Find where the given text appears and provide that cell's center as [X, Y] coordinate. 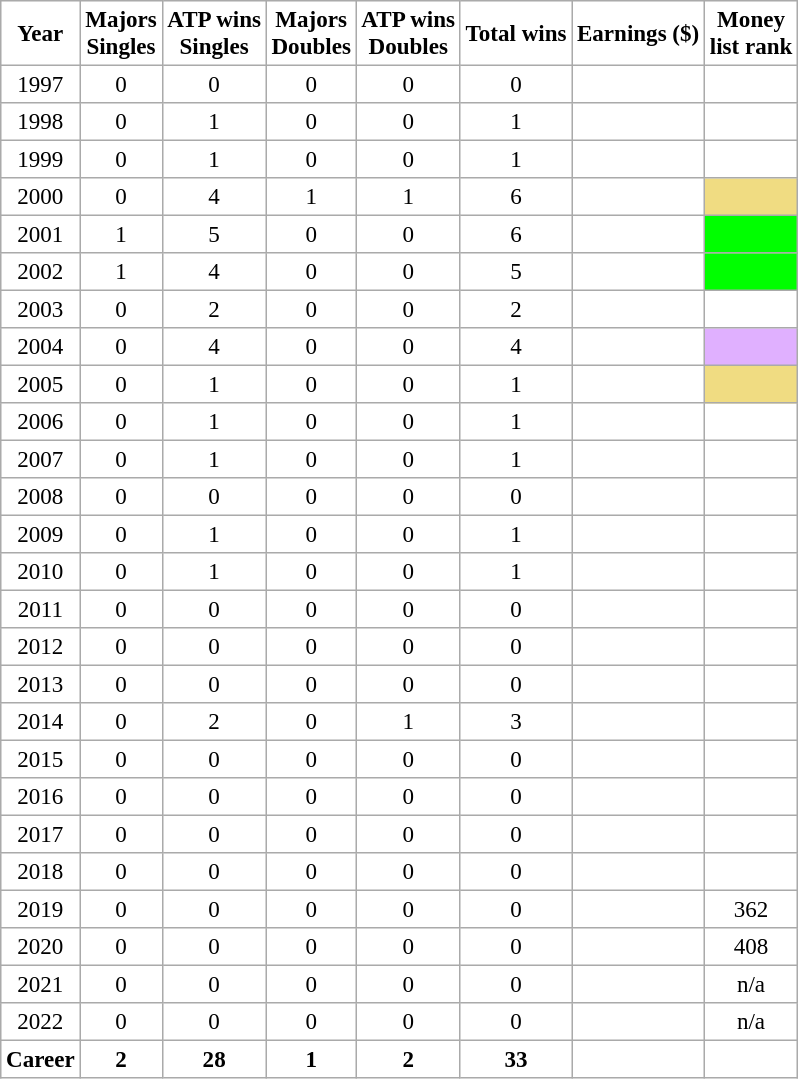
2008 [40, 497]
2020 [40, 947]
2005 [40, 384]
2006 [40, 422]
ATP winsSingles [214, 33]
2018 [40, 872]
Moneylist rank [750, 33]
3 [516, 722]
33 [516, 1059]
2009 [40, 534]
2004 [40, 347]
2010 [40, 572]
408 [750, 947]
2015 [40, 759]
2000 [40, 197]
Earnings ($) [638, 33]
2013 [40, 684]
1999 [40, 159]
MajorsSingles [121, 33]
28 [214, 1059]
2016 [40, 797]
2003 [40, 309]
1997 [40, 84]
ATP winsDoubles [408, 33]
2011 [40, 609]
MajorsDoubles [311, 33]
362 [750, 909]
2002 [40, 272]
2007 [40, 459]
2022 [40, 1022]
Year [40, 33]
2017 [40, 834]
2019 [40, 909]
2001 [40, 234]
1998 [40, 122]
2012 [40, 647]
2014 [40, 722]
Total wins [516, 33]
Career [40, 1059]
2021 [40, 984]
